Provide the [X, Y] coordinate of the cell's center where the given text is located.  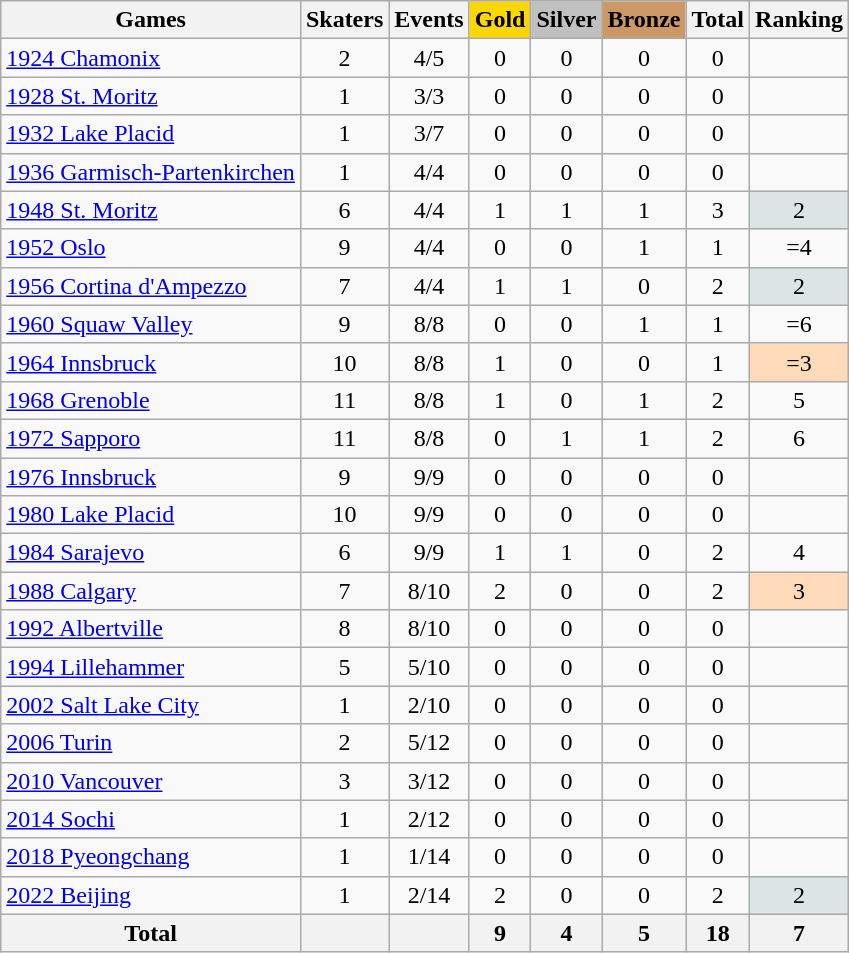
1972 Sapporo [151, 438]
1952 Oslo [151, 248]
Gold [500, 20]
=3 [800, 362]
2010 Vancouver [151, 781]
Silver [566, 20]
1968 Grenoble [151, 400]
1956 Cortina d'Ampezzo [151, 286]
2022 Beijing [151, 895]
1932 Lake Placid [151, 134]
3/7 [429, 134]
Bronze [644, 20]
4/5 [429, 58]
1984 Sarajevo [151, 553]
2006 Turin [151, 743]
1936 Garmisch-Partenkirchen [151, 172]
3/12 [429, 781]
1988 Calgary [151, 591]
Skaters [344, 20]
Games [151, 20]
1948 St. Moritz [151, 210]
Events [429, 20]
1964 Innsbruck [151, 362]
18 [718, 933]
2018 Pyeongchang [151, 857]
2/14 [429, 895]
5/10 [429, 667]
3/3 [429, 96]
=6 [800, 324]
2/10 [429, 705]
1960 Squaw Valley [151, 324]
2/12 [429, 819]
1/14 [429, 857]
1928 St. Moritz [151, 96]
1994 Lillehammer [151, 667]
1992 Albertville [151, 629]
8 [344, 629]
5/12 [429, 743]
2002 Salt Lake City [151, 705]
=4 [800, 248]
2014 Sochi [151, 819]
1976 Innsbruck [151, 477]
Ranking [800, 20]
1924 Chamonix [151, 58]
1980 Lake Placid [151, 515]
